Scan for the cell matching the given text and deliver its (x, y) coordinate at center. 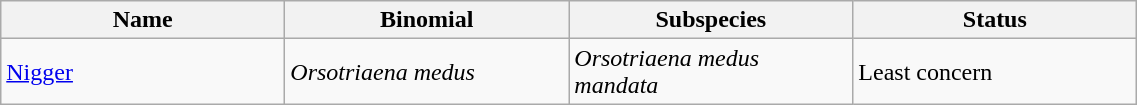
Nigger (143, 72)
Subspecies (711, 20)
Orsotriaena medus mandata (711, 72)
Status (995, 20)
Orsotriaena medus (427, 72)
Binomial (427, 20)
Name (143, 20)
Least concern (995, 72)
